Pinpoint the cell where the given text exists, returning its (X, Y) midpoint coordinate. 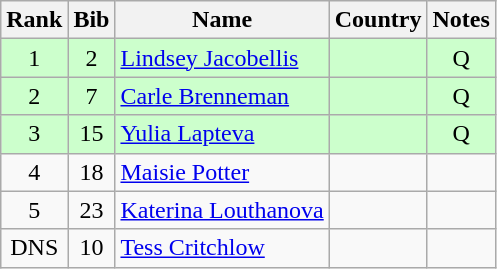
3 (34, 134)
Name (222, 20)
Maisie Potter (222, 172)
5 (34, 210)
7 (92, 96)
Country (378, 20)
Tess Critchlow (222, 248)
Lindsey Jacobellis (222, 58)
Yulia Lapteva (222, 134)
DNS (34, 248)
Rank (34, 20)
1 (34, 58)
10 (92, 248)
18 (92, 172)
15 (92, 134)
Bib (92, 20)
Carle Brenneman (222, 96)
4 (34, 172)
Notes (461, 20)
Katerina Louthanova (222, 210)
23 (92, 210)
